Output the [x, y] coordinate of the center of the cell containing the given text.  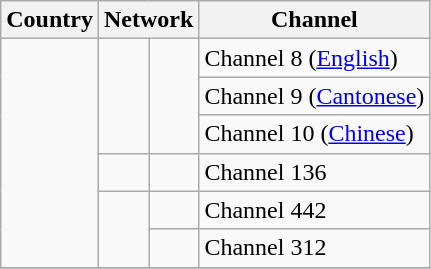
Channel 442 [314, 210]
Channel 312 [314, 248]
Channel [314, 20]
Channel 136 [314, 172]
Channel 10 (Chinese) [314, 134]
Channel 9 (Cantonese) [314, 96]
Channel 8 (English) [314, 58]
Country [50, 20]
Network [148, 20]
